Return [x, y] of the center of cell containing provided text 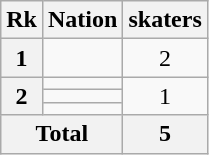
5 [165, 134]
Total [62, 134]
Rk [22, 20]
skaters [165, 20]
Nation [82, 20]
